For the text-containing cell, return its midpoint in (X, Y) coordinate format. 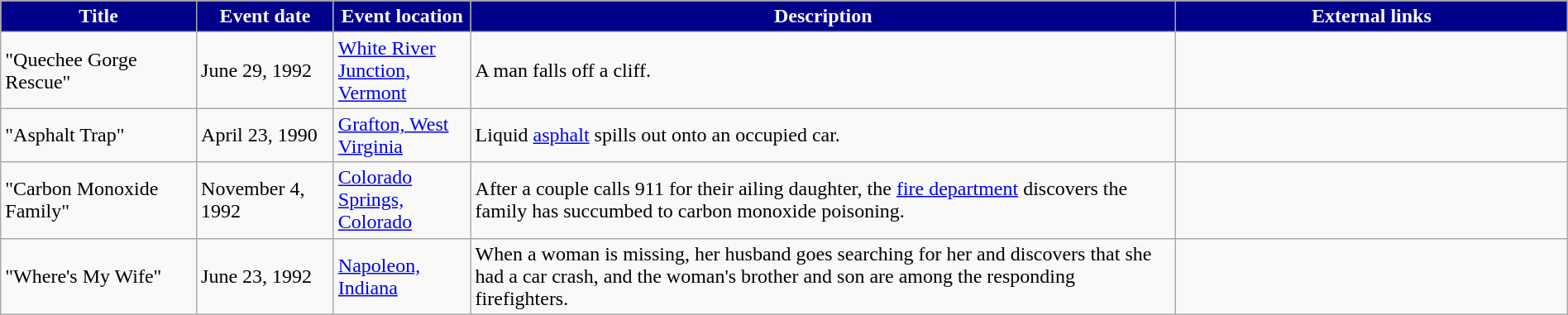
"Where's My Wife" (99, 276)
A man falls off a cliff. (824, 70)
April 23, 1990 (265, 136)
"Carbon Monoxide Family" (99, 200)
After a couple calls 911 for their ailing daughter, the fire department discovers the family has succumbed to carbon monoxide poisoning. (824, 200)
Event location (402, 17)
June 23, 1992 (265, 276)
June 29, 1992 (265, 70)
Liquid asphalt spills out onto an occupied car. (824, 136)
External links (1372, 17)
Napoleon, Indiana (402, 276)
Event date (265, 17)
Title (99, 17)
"Quechee Gorge Rescue" (99, 70)
Colorado Springs, Colorado (402, 200)
"Asphalt Trap" (99, 136)
November 4, 1992 (265, 200)
White River Junction, Vermont (402, 70)
Description (824, 17)
Grafton, West Virginia (402, 136)
